From the cell containing the given text, extract its center point as (x, y) coordinate. 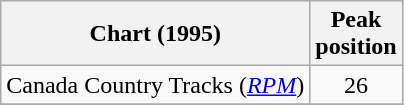
Canada Country Tracks (RPM) (156, 85)
Chart (1995) (156, 34)
26 (356, 85)
Peakposition (356, 34)
